Output the (X, Y) coordinate of the center of the cell containing the given text.  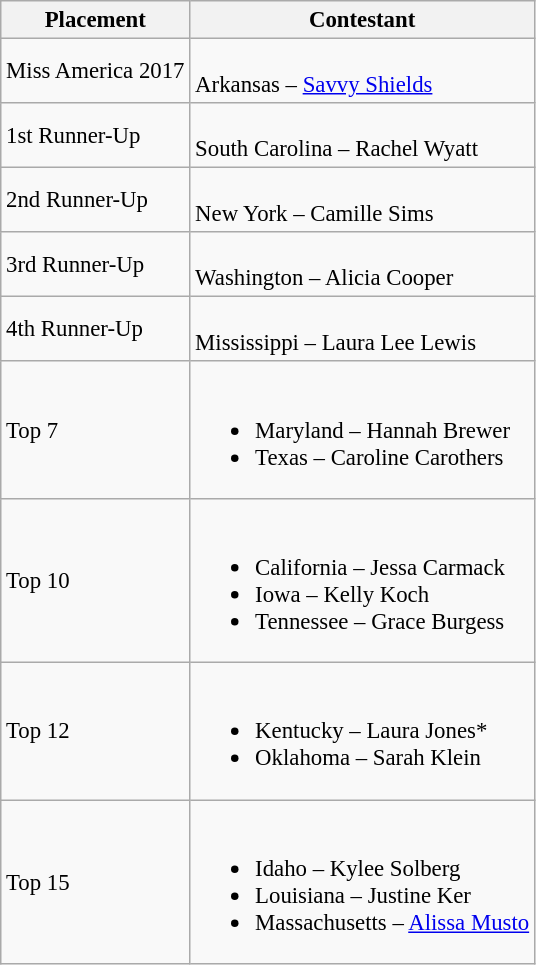
Miss America 2017 (96, 72)
Contestant (362, 20)
Kentucky – Laura Jones*Oklahoma – Sarah Klein (362, 732)
4th Runner-Up (96, 330)
Mississippi – Laura Lee Lewis (362, 330)
1st Runner-Up (96, 136)
California – Jessa CarmackIowa – Kelly KochTennessee – Grace Burgess (362, 581)
Maryland – Hannah BrewerTexas – Caroline Carothers (362, 430)
New York – Camille Sims (362, 200)
Top 7 (96, 430)
Top 12 (96, 732)
Top 15 (96, 882)
Top 10 (96, 581)
Washington – Alicia Cooper (362, 264)
Arkansas – Savvy Shields (362, 72)
South Carolina – Rachel Wyatt (362, 136)
Idaho – Kylee SolbergLouisiana – Justine KerMassachusetts – Alissa Musto (362, 882)
3rd Runner-Up (96, 264)
Placement (96, 20)
2nd Runner-Up (96, 200)
